Return the (x, y) coordinate for the center point of the cell that contains the specified text.  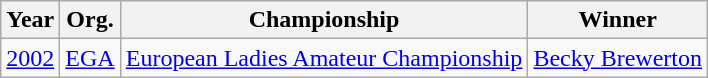
Becky Brewerton (618, 58)
EGA (90, 58)
2002 (30, 58)
Championship (324, 20)
Org. (90, 20)
Year (30, 20)
Winner (618, 20)
European Ladies Amateur Championship (324, 58)
